Return the (X, Y) coordinate for the center point of the cell that contains the specified text.  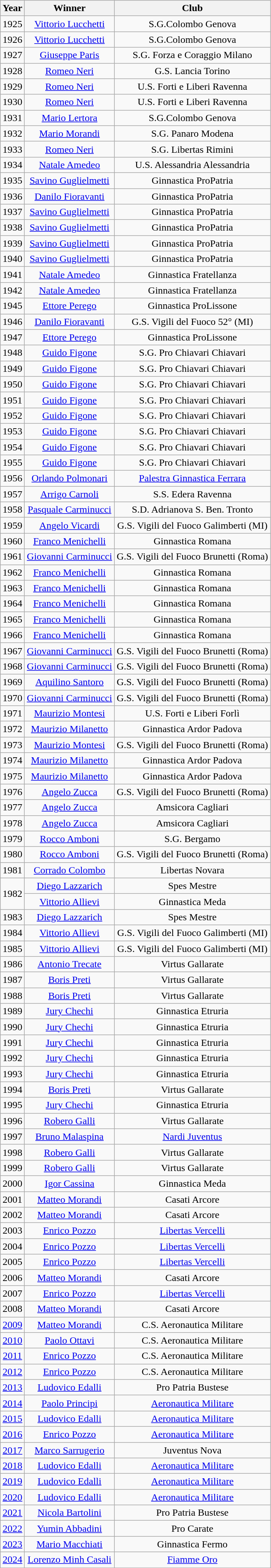
1988 (12, 996)
Year (12, 8)
2017 (12, 1450)
1995 (12, 1105)
1965 (12, 619)
2013 (12, 1387)
S.D. Adrianova S. Ben. Tronto (192, 510)
Mario Lertora (69, 118)
1969 (12, 682)
2022 (12, 1528)
1986 (12, 964)
1994 (12, 1090)
Mario Morandi (69, 133)
1945 (12, 306)
1974 (12, 761)
1932 (12, 133)
1928 (12, 71)
2009 (12, 1325)
Arrigo Carnoli (69, 494)
1959 (12, 525)
1992 (12, 1058)
1957 (12, 494)
2002 (12, 1215)
2015 (12, 1419)
S.G. Libertas Rimini (192, 149)
Paolo Principi (69, 1403)
1997 (12, 1136)
Juventus Nova (192, 1450)
Aquilino Santoro (69, 682)
S.G. Forza e Coraggio Milano (192, 55)
1983 (12, 917)
Mario Macchiati (69, 1544)
1955 (12, 463)
1996 (12, 1121)
S.S. Edera Ravenna (192, 494)
1975 (12, 776)
Winner (69, 8)
Yumin Abbadini (69, 1528)
2019 (12, 1482)
1964 (12, 604)
1991 (12, 1043)
1967 (12, 651)
1953 (12, 431)
1941 (12, 275)
Club (192, 8)
Lorenzo Minh Casali (69, 1560)
2018 (12, 1466)
1938 (12, 228)
1970 (12, 698)
Nicola Bartolini (69, 1513)
1939 (12, 243)
Pro Carate (192, 1528)
1985 (12, 948)
1951 (12, 400)
1926 (12, 40)
Pasquale Carminucci (69, 510)
S.G. Bergamo (192, 839)
2005 (12, 1262)
1927 (12, 55)
Ginnastica Fermo (192, 1544)
U.S. Forti e Liberi Forlì (192, 714)
1976 (12, 792)
1999 (12, 1168)
1936 (12, 196)
1947 (12, 337)
1990 (12, 1027)
1993 (12, 1074)
1963 (12, 588)
1935 (12, 180)
1930 (12, 102)
2010 (12, 1340)
1971 (12, 714)
S.G. Panaro Modena (192, 133)
1961 (12, 557)
Libertas Novara (192, 870)
Giuseppe Paris (69, 55)
1942 (12, 290)
1937 (12, 212)
Antonio Trecate (69, 964)
G.S. Vigili del Fuoco 52° (MI) (192, 322)
2003 (12, 1231)
1982 (12, 894)
1968 (12, 666)
1925 (12, 24)
1987 (12, 980)
1952 (12, 415)
2012 (12, 1372)
2014 (12, 1403)
1966 (12, 635)
2011 (12, 1356)
1954 (12, 447)
2004 (12, 1246)
1962 (12, 572)
2021 (12, 1513)
2001 (12, 1199)
2006 (12, 1278)
2007 (12, 1293)
1977 (12, 807)
Igor Cassina (69, 1183)
2008 (12, 1309)
1940 (12, 259)
1946 (12, 322)
Paolo Ottavi (69, 1340)
1950 (12, 384)
1984 (12, 933)
1956 (12, 478)
Marco Sarrugerio (69, 1450)
2023 (12, 1544)
1998 (12, 1152)
1973 (12, 745)
1979 (12, 839)
1948 (12, 353)
1972 (12, 729)
1929 (12, 86)
2020 (12, 1497)
1978 (12, 823)
Fiamme Oro (192, 1560)
U.S. Alessandria Alessandria (192, 165)
1933 (12, 149)
1949 (12, 369)
1931 (12, 118)
1934 (12, 165)
1958 (12, 510)
Bruno Malaspina (69, 1136)
2000 (12, 1183)
Palestra Ginnastica Ferrara (192, 478)
1980 (12, 854)
Nardi Juventus (192, 1136)
G.S. Lancia Torino (192, 71)
1989 (12, 1011)
Angelo Vicardi (69, 525)
Corrado Colombo (69, 870)
1981 (12, 870)
2016 (12, 1434)
Orlando Polmonari (69, 478)
2024 (12, 1560)
1960 (12, 541)
